Determine the (x, y) coordinate at the center of the cell enclosing the given text.  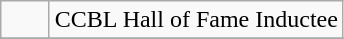
CCBL Hall of Fame Inductee (196, 20)
